Locate the cell with the specified text and output its (X, Y) center coordinate. 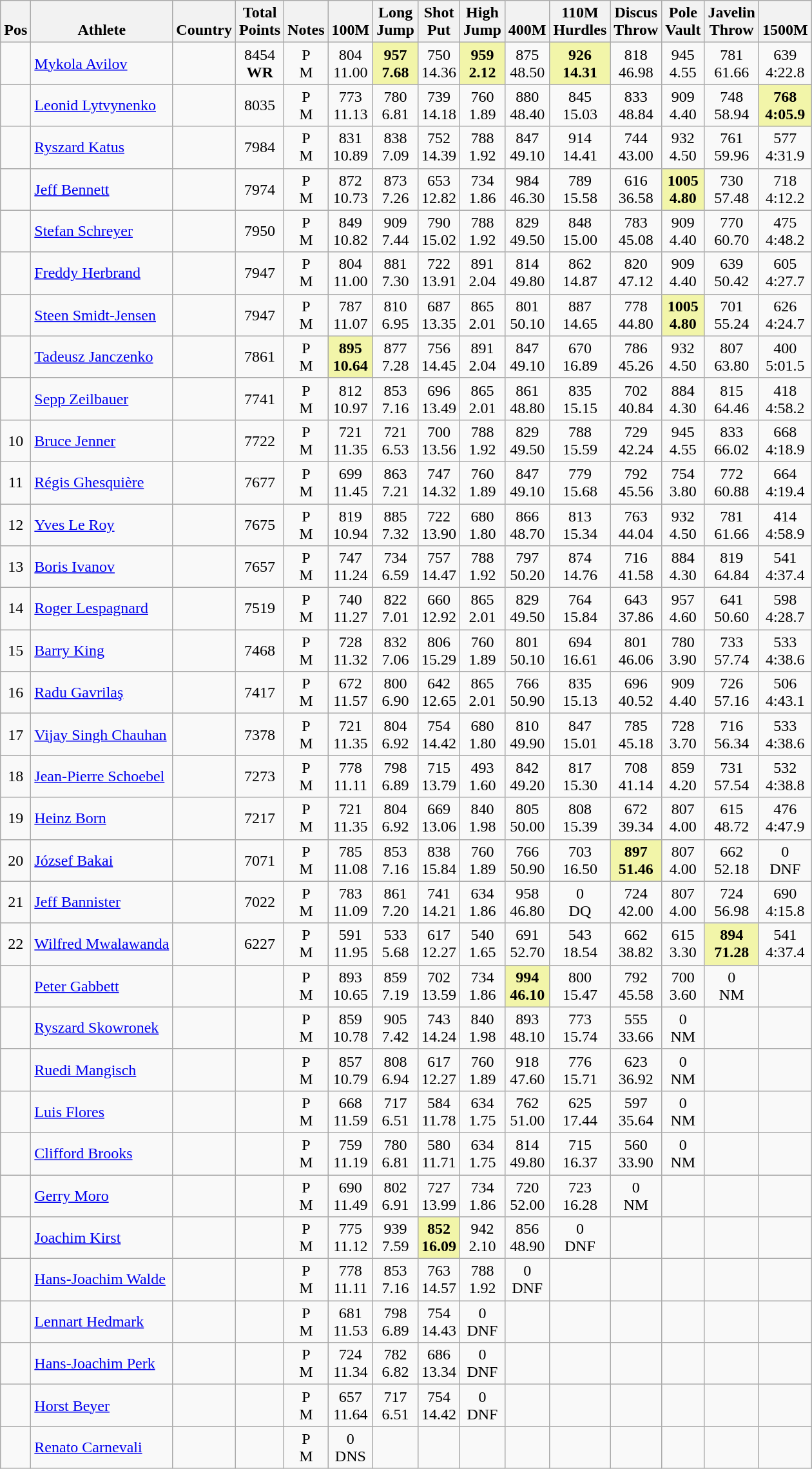
78345.08 (636, 231)
87210.73 (351, 190)
4005:01.5 (785, 357)
77915.68 (580, 482)
89471.28 (731, 944)
Bruce Jenner (102, 441)
77315.74 (580, 1027)
JavelinThrow (731, 22)
91414.41 (580, 147)
69640.52 (636, 692)
98446.30 (527, 190)
58011.71 (438, 1154)
21 (15, 902)
77615.71 (580, 1070)
89510.64 (351, 357)
77844.80 (636, 315)
63950.42 (731, 273)
87548.50 (527, 63)
83515.13 (580, 692)
Hans-Joachim Perk (102, 1364)
88714.65 (580, 315)
9097.44 (396, 231)
72942.24 (636, 441)
8106.95 (396, 315)
62517.44 (580, 1111)
Lennart Hedmark (102, 1321)
19 (15, 819)
16 (15, 692)
Notes (306, 22)
7273 (260, 776)
72213.91 (438, 273)
7722 (260, 441)
83348.84 (636, 106)
Radu Gavrilaş (102, 692)
7283.70 (683, 735)
76159.96 (731, 147)
110MHurdles (580, 22)
66012.92 (438, 608)
66238.82 (636, 944)
5324:38.8 (785, 776)
68111.53 (351, 1321)
81210.97 (351, 398)
Jeff Bannister (102, 902)
Clifford Brooks (102, 1154)
7657 (260, 567)
69011.49 (351, 1195)
20 (15, 860)
7861 (260, 357)
4931.60 (483, 776)
8006.90 (396, 692)
77511.12 (351, 1238)
72052.00 (527, 1195)
400M (527, 22)
5335.68 (396, 944)
Sepp Zeilbauer (102, 398)
7684:05.9 (785, 106)
József Bakai (102, 860)
95846.80 (527, 902)
84910.82 (351, 231)
88048.40 (527, 106)
80615.29 (438, 651)
74114.21 (438, 902)
76314.57 (438, 1280)
79245.56 (636, 482)
73357.74 (731, 651)
9577.68 (396, 63)
68613.34 (438, 1364)
99446.10 (527, 986)
70316.50 (580, 860)
7184:12.2 (785, 190)
69613.49 (438, 398)
67239.34 (636, 819)
71656.34 (731, 735)
100M (351, 22)
8387.09 (396, 147)
74714.32 (438, 482)
61636.58 (636, 190)
83366.02 (731, 441)
6227 (260, 944)
75714.47 (438, 567)
91847.60 (527, 1070)
5984:28.7 (785, 608)
73057.48 (731, 190)
9422.10 (483, 1238)
59111.95 (351, 944)
5774:31.9 (785, 147)
81846.98 (636, 63)
74858.94 (731, 106)
78645.26 (636, 357)
79750.20 (527, 567)
56033.90 (636, 1154)
77260.88 (731, 482)
64212.65 (438, 692)
7675 (260, 525)
72811.32 (351, 651)
22 (15, 944)
4764:47.9 (785, 819)
62336.92 (636, 1070)
5401.65 (483, 944)
8454WR (260, 63)
73157.54 (731, 776)
70240.84 (636, 398)
7022 (260, 902)
85216.09 (438, 1238)
66913.06 (438, 819)
76251.00 (527, 1111)
7826.82 (396, 1364)
75414.43 (438, 1321)
72657.16 (731, 692)
7519 (260, 608)
Hans-Joachim Walde (102, 1280)
Yves Le Roy (102, 525)
81049.90 (527, 735)
83815.84 (438, 860)
Jeff Bennett (102, 190)
0DNS (351, 1448)
69152.70 (527, 944)
Country (204, 22)
79015.02 (438, 231)
7071 (260, 860)
8597.19 (396, 986)
Freddy Herbrand (102, 273)
77311.13 (351, 106)
72442.00 (636, 902)
Ruedi Mangisch (102, 1070)
Jean-Pierre Schoebel (102, 776)
8737.26 (396, 190)
4184:58.2 (785, 398)
70841.14 (636, 776)
7417 (260, 692)
89348.10 (527, 1027)
68713.35 (438, 315)
73914.18 (438, 106)
7741 (260, 398)
84249.20 (527, 776)
74711.24 (351, 567)
Vijay Singh Chauhan (102, 735)
7003.60 (683, 986)
8327.06 (396, 651)
67016.89 (580, 357)
6904:15.8 (785, 902)
8594.20 (683, 776)
78545.18 (636, 735)
6394:22.8 (785, 63)
7677 (260, 482)
8777.28 (396, 357)
74314.24 (438, 1027)
78511.08 (351, 860)
7217 (260, 819)
70213.59 (438, 986)
83515.15 (580, 398)
80763.80 (731, 357)
55533.66 (636, 1027)
12 (15, 525)
72411.34 (351, 1364)
58411.78 (438, 1111)
78711.07 (351, 315)
89310.65 (351, 986)
71513.79 (438, 776)
80815.39 (580, 819)
86648.70 (527, 525)
Joachim Kirst (102, 1238)
13 (15, 567)
7974 (260, 190)
74011.27 (351, 608)
69911.45 (351, 482)
75214.39 (438, 147)
84515.03 (580, 106)
8617.20 (396, 902)
8227.01 (396, 608)
18 (15, 776)
86214.87 (580, 273)
78915.58 (580, 190)
65711.64 (351, 1405)
Stefan Schreyer (102, 231)
Peter Gabbett (102, 986)
75014.36 (438, 63)
7468 (260, 651)
74443.00 (636, 147)
66252.18 (731, 860)
54318.54 (580, 944)
Tadeusz Janczenko (102, 357)
76344.04 (636, 525)
66811.59 (351, 1111)
81315.34 (580, 525)
7803.90 (683, 651)
Horst Beyer (102, 1405)
6153.30 (683, 944)
11 (15, 482)
Roger Lespagnard (102, 608)
78815.59 (580, 441)
7346.59 (396, 567)
83110.89 (351, 147)
84715.01 (580, 735)
7543.80 (683, 482)
Boris Ivanov (102, 567)
75911.19 (351, 1154)
69416.61 (580, 651)
65312.82 (438, 190)
0DQ (580, 902)
6264:24.7 (785, 315)
75614.45 (438, 357)
81910.94 (351, 525)
Ryszard Katus (102, 147)
64337.86 (636, 608)
Renato Carnevali (102, 1448)
78311.09 (351, 902)
Wilfred Mwalawanda (102, 944)
89751.46 (636, 860)
8035 (260, 106)
72456.98 (731, 902)
8637.21 (396, 482)
4754:48.2 (785, 231)
59735.64 (636, 1111)
10 (15, 441)
Steen Smidt-Jensen (102, 315)
86148.80 (527, 398)
Mykola Avilov (102, 63)
17 (15, 735)
64150.60 (731, 608)
81715.30 (580, 776)
81964.84 (731, 567)
7216.53 (396, 441)
9057.42 (396, 1027)
Leonid Lytvynenko (102, 106)
72213.90 (438, 525)
72316.28 (580, 1195)
81564.46 (731, 398)
70013.56 (438, 441)
4144:58.9 (785, 525)
8026.91 (396, 1195)
71641.58 (636, 567)
85710.79 (351, 1070)
1500M (785, 22)
14 (15, 608)
Barry King (102, 651)
7378 (260, 735)
77060.70 (731, 231)
80015.47 (580, 986)
8086.94 (396, 1070)
Heinz Born (102, 819)
PoleVault (683, 22)
Luis Flores (102, 1111)
6054:27.7 (785, 273)
Gerry Moro (102, 1195)
67211.57 (351, 692)
84815.00 (580, 231)
82047.12 (636, 273)
Ryszard Skowronek (102, 1027)
9592.12 (483, 63)
61548.72 (731, 819)
9574.60 (683, 608)
TotalPoints (260, 22)
Athlete (102, 22)
7950 (260, 231)
ShotPut (438, 22)
9397.59 (396, 1238)
DiscusThrow (636, 22)
79245.58 (636, 986)
70155.24 (731, 315)
Régis Ghesquière (102, 482)
72713.99 (438, 1195)
85648.90 (527, 1238)
15 (15, 651)
71516.37 (580, 1154)
8857.32 (396, 525)
92614.31 (580, 63)
8817.30 (396, 273)
85910.78 (351, 1027)
6644:19.4 (785, 482)
80550.00 (527, 819)
76415.84 (580, 608)
LongJump (396, 22)
80146.06 (636, 651)
7984 (260, 147)
Pos (15, 22)
5064:43.1 (785, 692)
6341.86 (483, 902)
87414.76 (580, 567)
HighJump (483, 22)
6684:18.9 (785, 441)
